Provide the [X, Y] coordinate of the cell's center where the given text is located.  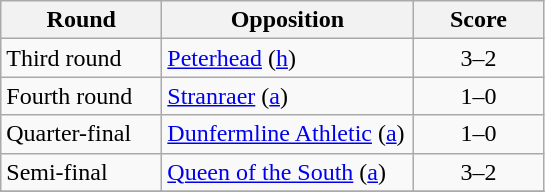
Peterhead (h) [288, 58]
Third round [82, 58]
Round [82, 20]
Dunfermline Athletic (a) [288, 134]
Fourth round [82, 96]
Queen of the South (a) [288, 172]
Opposition [288, 20]
Semi-final [82, 172]
Score [478, 20]
Stranraer (a) [288, 96]
Quarter-final [82, 134]
